Capture the cell that displays the provided text and extract its (X, Y) central coordinate. 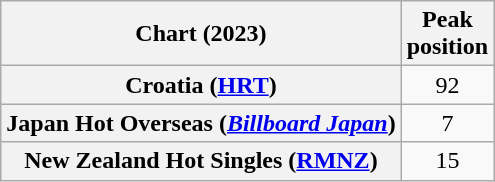
Chart (2023) (201, 34)
Croatia (HRT) (201, 85)
7 (447, 123)
15 (447, 161)
92 (447, 85)
Japan Hot Overseas (Billboard Japan) (201, 123)
New Zealand Hot Singles (RMNZ) (201, 161)
Peakposition (447, 34)
